Extract the [X, Y] coordinate from the center of the cell holding the provided text.  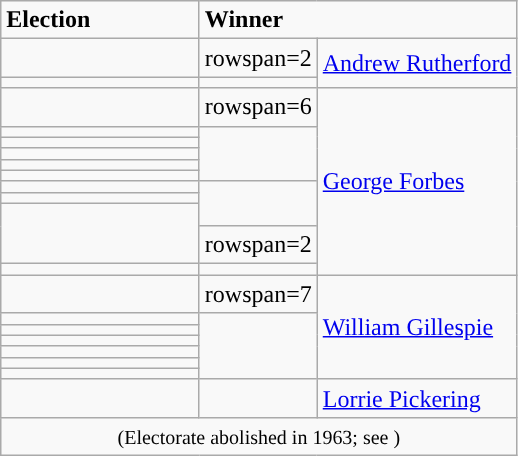
(Electorate abolished in 1963; see ) [259, 436]
George Forbes [417, 182]
Election [100, 20]
William Gillespie [417, 327]
Andrew Rutherford [417, 64]
Lorrie Pickering [417, 398]
rowspan=6 [258, 107]
rowspan=7 [258, 294]
Winner [358, 20]
